Search for the cell housing the specified text and yield its [x, y] center coordinate. 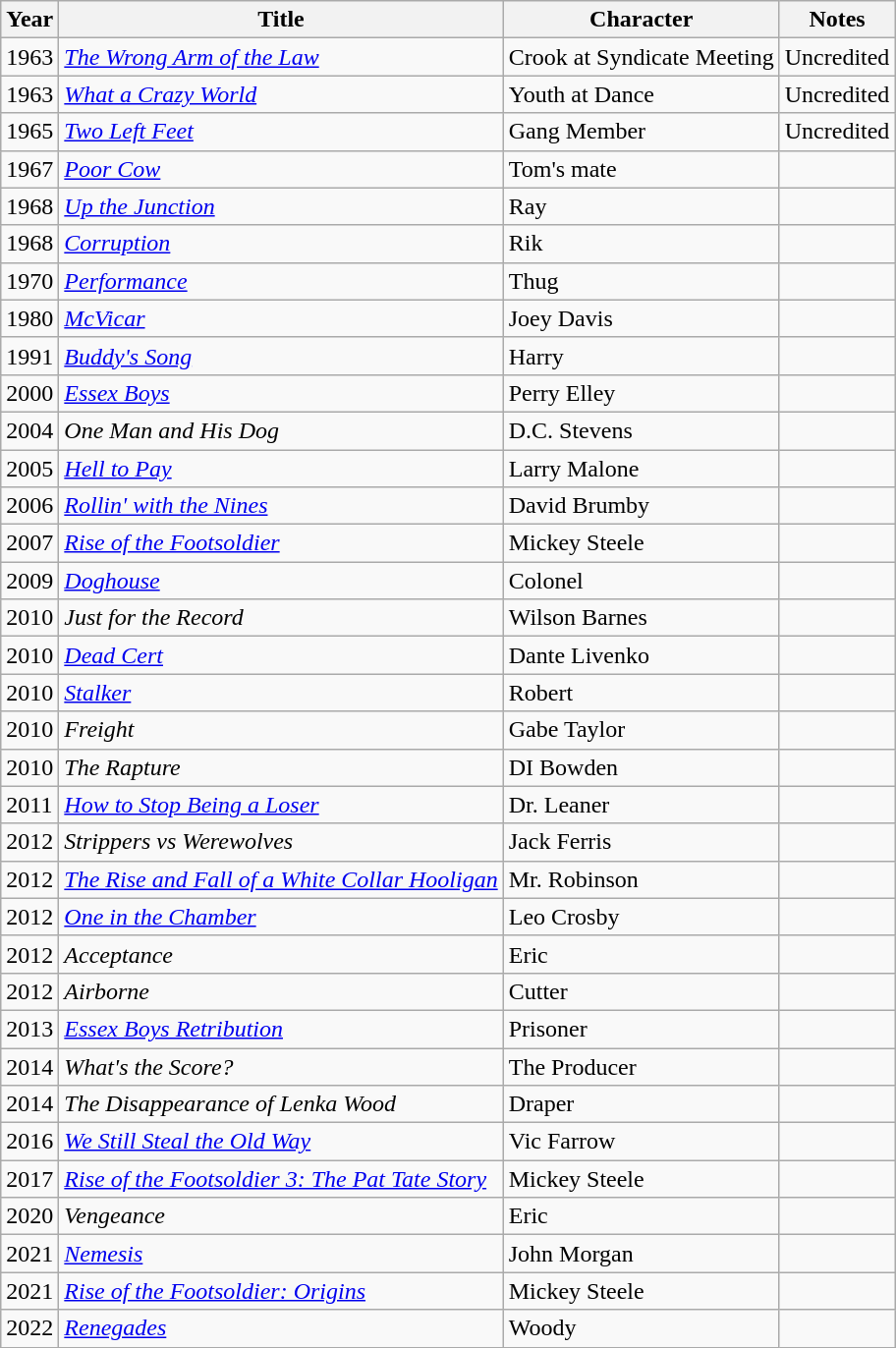
D.C. Stevens [641, 430]
Nemesis [281, 1254]
Rik [641, 244]
Dr. Leaner [641, 805]
Dante Livenko [641, 655]
Cutter [641, 991]
Stalker [281, 693]
Vic Farrow [641, 1142]
2016 [29, 1142]
Leo Crosby [641, 917]
Freight [281, 730]
Gang Member [641, 132]
2011 [29, 805]
David Brumby [641, 506]
Year [29, 20]
Crook at Syndicate Meeting [641, 57]
2020 [29, 1216]
2000 [29, 393]
Hell to Pay [281, 469]
2009 [29, 581]
Strippers vs Werewolves [281, 842]
2007 [29, 543]
DI Bowden [641, 767]
Just for the Record [281, 618]
Tom's mate [641, 169]
Gabe Taylor [641, 730]
Notes [837, 20]
Essex Boys Retribution [281, 1029]
Draper [641, 1104]
Rise of the Footsoldier 3: The Pat Tate Story [281, 1179]
Corruption [281, 244]
Larry Malone [641, 469]
The Wrong Arm of the Law [281, 57]
One in the Chamber [281, 917]
2013 [29, 1029]
How to Stop Being a Loser [281, 805]
Vengeance [281, 1216]
Character [641, 20]
Rise of the Footsoldier [281, 543]
1965 [29, 132]
Youth at Dance [641, 94]
2005 [29, 469]
Mr. Robinson [641, 879]
Robert [641, 693]
McVicar [281, 318]
Essex Boys [281, 393]
Title [281, 20]
What's the Score? [281, 1066]
1980 [29, 318]
2006 [29, 506]
We Still Steal the Old Way [281, 1142]
Woody [641, 1328]
Wilson Barnes [641, 618]
The Disappearance of Lenka Wood [281, 1104]
The Rise and Fall of a White Collar Hooligan [281, 879]
2022 [29, 1328]
Up the Junction [281, 206]
Ray [641, 206]
The Rapture [281, 767]
Poor Cow [281, 169]
Two Left Feet [281, 132]
2017 [29, 1179]
Renegades [281, 1328]
Doghouse [281, 581]
1991 [29, 356]
Airborne [281, 991]
Rollin' with the Nines [281, 506]
1970 [29, 281]
Buddy's Song [281, 356]
Dead Cert [281, 655]
Perry Elley [641, 393]
Performance [281, 281]
One Man and His Dog [281, 430]
Prisoner [641, 1029]
2004 [29, 430]
Rise of the Footsoldier: Origins [281, 1291]
What a Crazy World [281, 94]
John Morgan [641, 1254]
The Producer [641, 1066]
Thug [641, 281]
Joey Davis [641, 318]
Harry [641, 356]
Acceptance [281, 954]
1967 [29, 169]
Jack Ferris [641, 842]
Colonel [641, 581]
